Locate the cell with the specified text and output its [x, y] center coordinate. 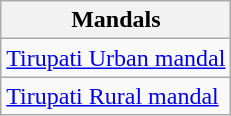
Mandals [116, 20]
Tirupati Rural mandal [116, 96]
Tirupati Urban mandal [116, 58]
